For the text-containing cell, return its midpoint in [X, Y] coordinate format. 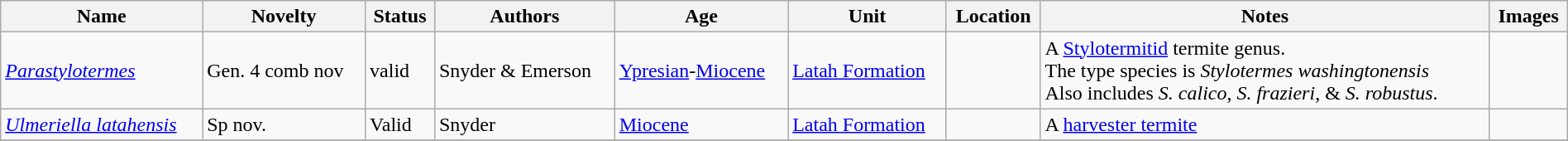
Novelty [284, 17]
valid [400, 70]
Location [993, 17]
Status [400, 17]
Snyder [524, 124]
Age [701, 17]
Sp nov. [284, 124]
Name [102, 17]
Ulmeriella latahensis [102, 124]
Gen. 4 comb nov [284, 70]
Ypresian-Miocene [701, 70]
A harvester termite [1265, 124]
Parastylotermes [102, 70]
Images [1528, 17]
Snyder & Emerson [524, 70]
Valid [400, 124]
Notes [1265, 17]
Authors [524, 17]
A Stylotermitid termite genus. The type species is Stylotermes washingtonensis Also includes S. calico, S. frazieri, & S. robustus. [1265, 70]
Miocene [701, 124]
Unit [868, 17]
